Determine the [X, Y] coordinate at the center of the cell enclosing the given text.  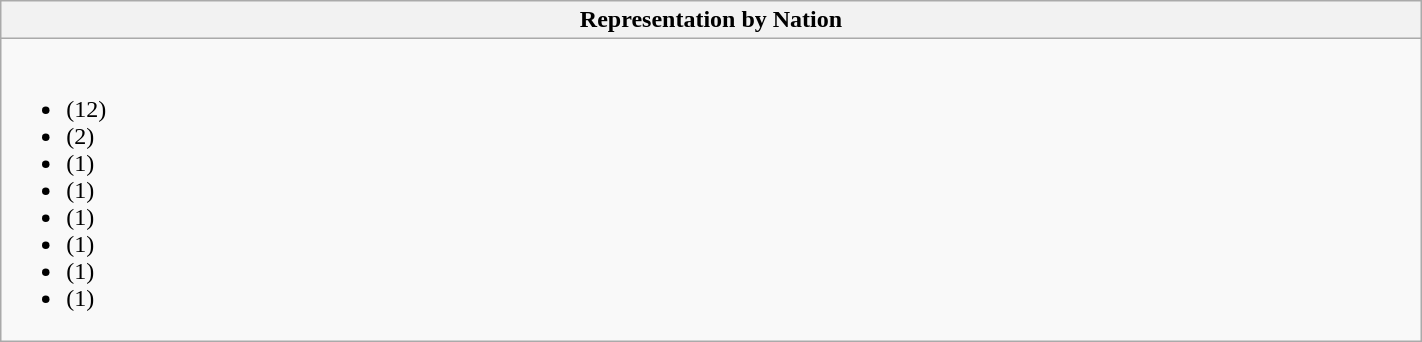
Representation by Nation [711, 20]
(12) (2) (1) (1) (1) (1) (1) (1) [711, 190]
